Capture the cell that displays the provided text and extract its (x, y) central coordinate. 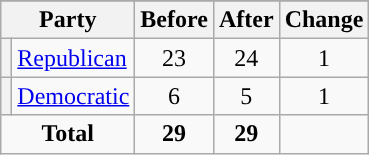
23 (174, 58)
6 (174, 96)
Change (324, 20)
After (246, 20)
Before (174, 20)
5 (246, 96)
24 (246, 58)
Party (68, 20)
Republican (74, 58)
Democratic (74, 96)
Total (68, 134)
